Extract the (x, y) coordinate from the center of the cell holding the provided text.  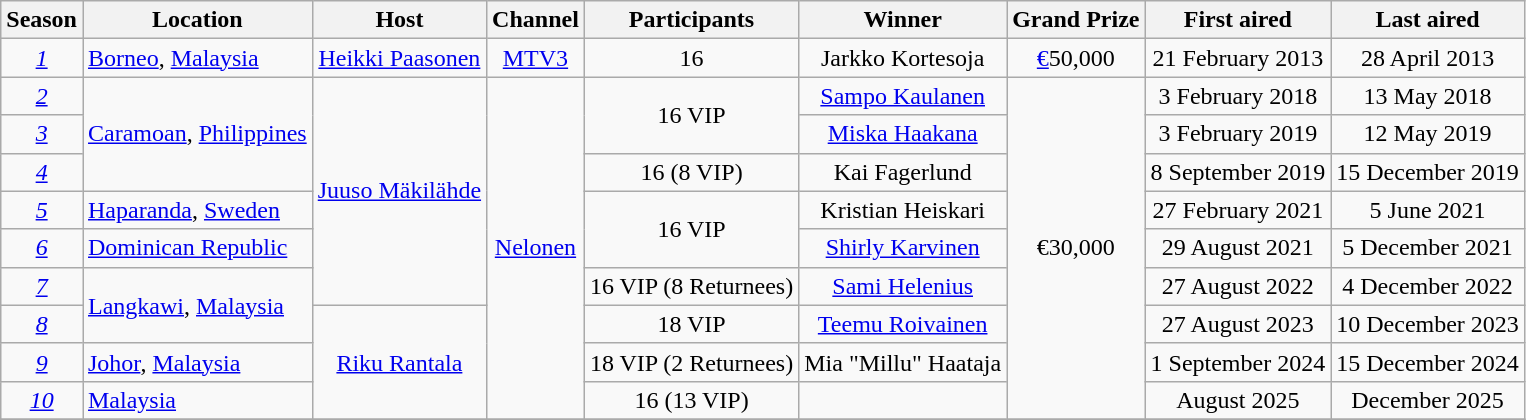
4 (42, 172)
Kai Fagerlund (903, 172)
€50,000 (1076, 58)
Miska Haakana (903, 134)
Teemu Roivainen (903, 324)
MTV3 (536, 58)
7 (42, 286)
8 (42, 324)
27 February 2021 (1238, 210)
9 (42, 362)
December 2025 (1428, 400)
27 August 2023 (1238, 324)
5 (42, 210)
18 VIP (691, 324)
Juuso Mäkilähde (399, 191)
6 (42, 248)
16 (8 VIP) (691, 172)
Winner (903, 20)
16 (13 VIP) (691, 400)
8 September 2019 (1238, 172)
Borneo, Malaysia (197, 58)
Johor, Malaysia (197, 362)
28 April 2013 (1428, 58)
Malaysia (197, 400)
Location (197, 20)
12 May 2019 (1428, 134)
Haparanda, Sweden (197, 210)
10 (42, 400)
18 VIP (2 Returnees) (691, 362)
3 February 2018 (1238, 96)
€30,000 (1076, 248)
5 December 2021 (1428, 248)
Sampo Kaulanen (903, 96)
Shirly Karvinen (903, 248)
Riku Rantala (399, 362)
First aired (1238, 20)
3 February 2019 (1238, 134)
29 August 2021 (1238, 248)
Sami Helenius (903, 286)
Mia "Millu" Haataja (903, 362)
27 August 2022 (1238, 286)
Season (42, 20)
Nelonen (536, 248)
15 December 2024 (1428, 362)
Grand Prize (1076, 20)
5 June 2021 (1428, 210)
16 (691, 58)
Channel (536, 20)
16 VIP (8 Returnees) (691, 286)
Dominican Republic (197, 248)
13 May 2018 (1428, 96)
Caramoan, Philippines (197, 134)
Last aired (1428, 20)
Langkawi, Malaysia (197, 305)
Participants (691, 20)
Host (399, 20)
10 December 2023 (1428, 324)
2 (42, 96)
15 December 2019 (1428, 172)
1 September 2024 (1238, 362)
Jarkko Kortesoja (903, 58)
21 February 2013 (1238, 58)
Heikki Paasonen (399, 58)
4 December 2022 (1428, 286)
1 (42, 58)
3 (42, 134)
Kristian Heiskari (903, 210)
August 2025 (1238, 400)
